Pinpoint the cell where the given text exists, returning its (x, y) midpoint coordinate. 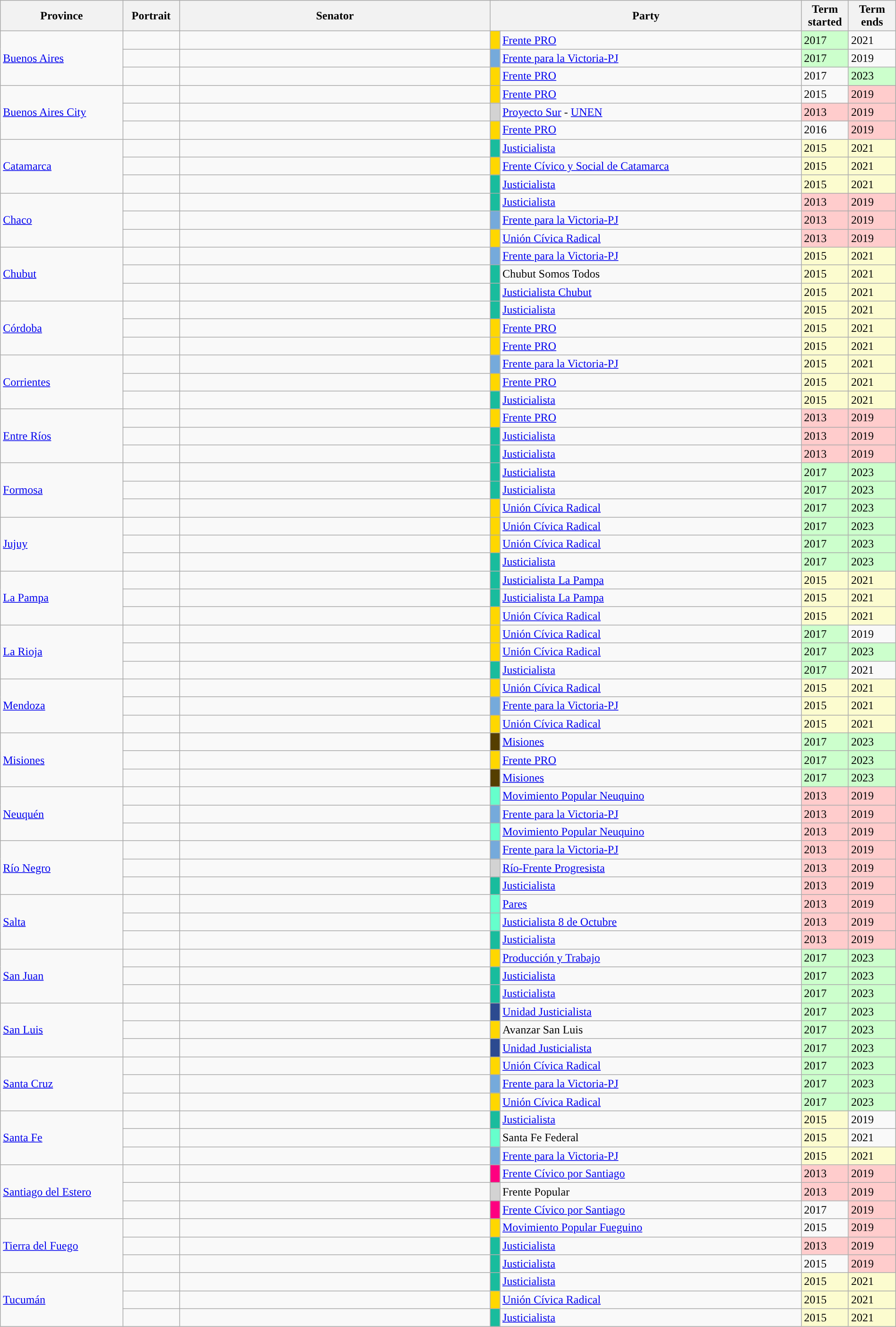
Proyecto Sur - UNEN (651, 112)
La Pampa (61, 598)
Term started (825, 16)
Producción y Trabajo (651, 958)
Senator (335, 16)
San Luis (61, 1030)
Avanzar San Luis (651, 1030)
Buenos Aires (61, 58)
Chubut Somos Todos (651, 274)
Mendoza (61, 706)
Frente Popular (651, 1192)
Entre Ríos (61, 436)
Santa Fe (61, 1138)
Santa Fe Federal (651, 1138)
2016 (825, 130)
Chaco (61, 220)
Justicialista 8 de Octubre (651, 922)
Movimiento Popular Fueguino (651, 1228)
Santa Cruz (61, 1084)
Santiago del Estero (61, 1192)
Party (646, 16)
Salta (61, 922)
Tierra del Fuego (61, 1246)
Corrientes (61, 382)
Catamarca (61, 166)
Neuquén (61, 814)
San Juan (61, 976)
Term ends (872, 16)
La Rioja (61, 652)
Province (61, 16)
Chubut (61, 274)
Portrait (151, 16)
Justicialista Chubut (651, 292)
Río-Frente Progresista (651, 868)
Córdoba (61, 328)
Jujuy (61, 544)
Buenos Aires City (61, 112)
Tucumán (61, 1300)
Pares (651, 904)
Formosa (61, 490)
Río Negro (61, 868)
Frente Cívico y Social de Catamarca (651, 166)
